Determine the [X, Y] coordinate at the center of the cell enclosing the given text.  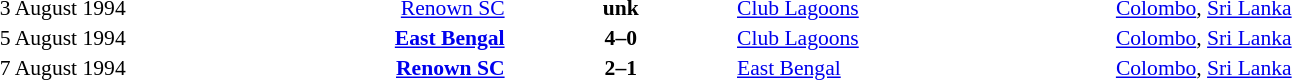
4–0 [621, 38]
East Bengal [318, 38]
Club Lagoons [924, 38]
